Identify which cell holds the provided text, then report its [X, Y] central coordinate. 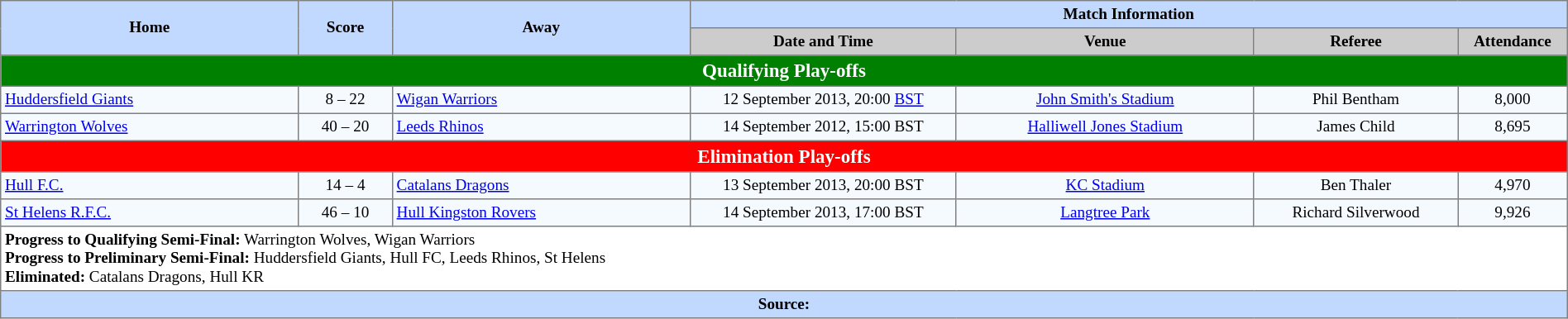
Warrington Wolves [150, 127]
Ben Thaler [1355, 185]
Langtree Park [1105, 213]
9,926 [1513, 213]
KC Stadium [1105, 185]
Referee [1355, 41]
14 – 4 [346, 185]
Source: [784, 304]
13 September 2013, 20:00 BST [823, 185]
John Smith's Stadium [1105, 99]
Venue [1105, 41]
Halliwell Jones Stadium [1105, 127]
Leeds Rhinos [541, 127]
14 September 2012, 15:00 BST [823, 127]
Elimination Play-offs [784, 156]
12 September 2013, 20:00 BST [823, 99]
Catalans Dragons [541, 185]
James Child [1355, 127]
8 – 22 [346, 99]
40 – 20 [346, 127]
Wigan Warriors [541, 99]
4,970 [1513, 185]
14 September 2013, 17:00 BST [823, 213]
Home [150, 28]
Attendance [1513, 41]
Huddersfield Giants [150, 99]
Hull Kingston Rovers [541, 213]
Match Information [1128, 15]
8,000 [1513, 99]
St Helens R.F.C. [150, 213]
Qualifying Play-offs [784, 71]
Hull F.C. [150, 185]
46 – 10 [346, 213]
Richard Silverwood [1355, 213]
Away [541, 28]
8,695 [1513, 127]
Phil Bentham [1355, 99]
Score [346, 28]
Date and Time [823, 41]
